Scan for the cell matching the given text and deliver its [x, y] coordinate at center. 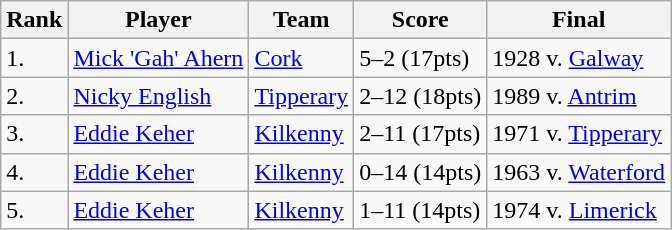
1928 v. Galway [579, 58]
Score [420, 20]
Tipperary [302, 96]
5. [34, 210]
4. [34, 172]
Rank [34, 20]
0–14 (14pts) [420, 172]
3. [34, 134]
1. [34, 58]
Final [579, 20]
Mick 'Gah' Ahern [158, 58]
1971 v. Tipperary [579, 134]
Player [158, 20]
1–11 (14pts) [420, 210]
Nicky English [158, 96]
2–12 (18pts) [420, 96]
1974 v. Limerick [579, 210]
2. [34, 96]
2–11 (17pts) [420, 134]
1963 v. Waterford [579, 172]
5–2 (17pts) [420, 58]
Team [302, 20]
Cork [302, 58]
1989 v. Antrim [579, 96]
